Provide the [x, y] coordinate of the cell's center where the given text is located.  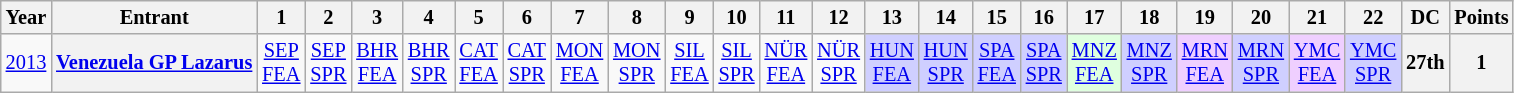
17 [1094, 17]
BHRFEA [377, 63]
9 [689, 17]
7 [580, 17]
15 [997, 17]
SPASPR [1044, 63]
MRNSPR [1261, 63]
SILFEA [689, 63]
NÜRFEA [786, 63]
Entrant [154, 17]
HUNFEA [892, 63]
MONSPR [636, 63]
DC [1425, 17]
MNZFEA [1094, 63]
MRNFEA [1205, 63]
CATFEA [478, 63]
YMCSPR [1373, 63]
SEPFEA [281, 63]
4 [429, 17]
20 [1261, 17]
Year [26, 17]
SPAFEA [997, 63]
11 [786, 17]
SILSPR [737, 63]
MONFEA [580, 63]
18 [1150, 17]
21 [1317, 17]
2013 [26, 63]
Points [1481, 17]
YMCFEA [1317, 63]
Venezuela GP Lazarus [154, 63]
12 [838, 17]
CATSPR [527, 63]
MNZSPR [1150, 63]
BHRSPR [429, 63]
14 [946, 17]
SEPSPR [328, 63]
22 [1373, 17]
10 [737, 17]
16 [1044, 17]
27th [1425, 63]
6 [527, 17]
19 [1205, 17]
3 [377, 17]
8 [636, 17]
NÜRSPR [838, 63]
5 [478, 17]
13 [892, 17]
2 [328, 17]
HUNSPR [946, 63]
